Identify which cell holds the provided text, then report its [X, Y] central coordinate. 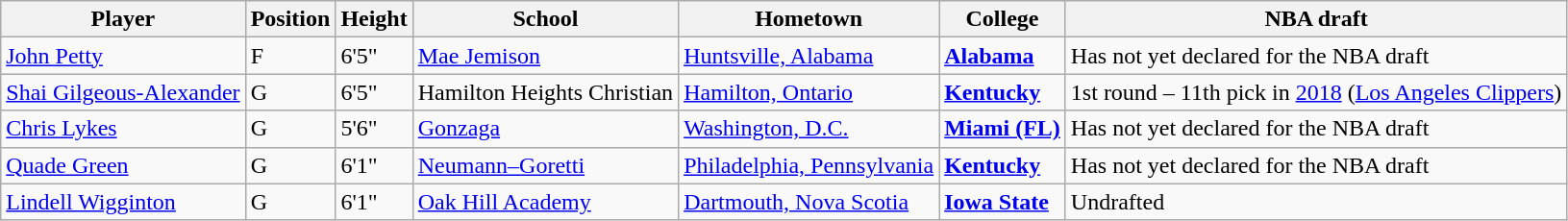
Huntsville, Alabama [809, 56]
Alabama [1003, 56]
Dartmouth, Nova Scotia [809, 202]
John Petty [123, 56]
College [1003, 19]
Neumann–Goretti [545, 165]
Mae Jemison [545, 56]
NBA draft [1315, 19]
Undrafted [1315, 202]
Lindell Wigginton [123, 202]
Hometown [809, 19]
School [545, 19]
Hamilton, Ontario [809, 92]
Philadelphia, Pennsylvania [809, 165]
Hamilton Heights Christian [545, 92]
Shai Gilgeous-Alexander [123, 92]
1st round – 11th pick in 2018 (Los Angeles Clippers) [1315, 92]
Washington, D.C. [809, 129]
Quade Green [123, 165]
Height [374, 19]
Oak Hill Academy [545, 202]
Chris Lykes [123, 129]
Position [290, 19]
Player [123, 19]
Miami (FL) [1003, 129]
5'6" [374, 129]
Gonzaga [545, 129]
F [290, 56]
Iowa State [1003, 202]
